For the text-containing cell, return its midpoint in (X, Y) coordinate format. 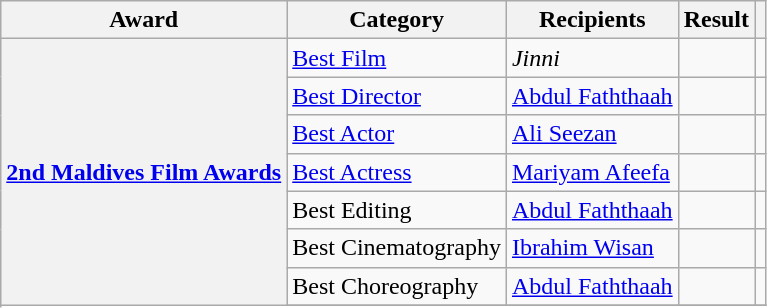
Best Director (397, 96)
Ibrahim Wisan (592, 248)
Recipients (592, 20)
Best Actor (397, 134)
2nd Maldives Film Awards (144, 172)
Mariyam Afeefa (592, 172)
Best Cinematography (397, 248)
Ali Seezan (592, 134)
Category (397, 20)
Result (716, 20)
Jinni (592, 58)
Best Film (397, 58)
Award (144, 20)
Best Choreography (397, 286)
Best Actress (397, 172)
Best Editing (397, 210)
